Extract the (X, Y) coordinate from the center of the cell holding the provided text.  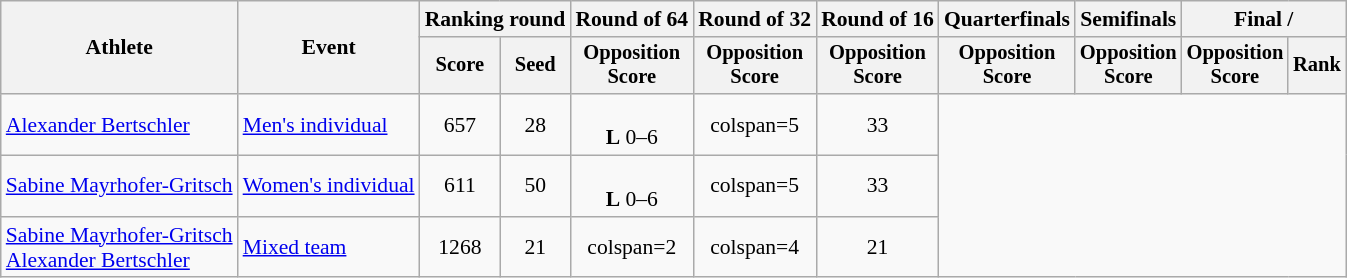
Seed (535, 66)
Sabine Mayrhofer-Gritsch (120, 186)
1268 (460, 248)
Athlete (120, 48)
Women's individual (329, 186)
Alexander Bertschler (120, 124)
Round of 64 (632, 19)
Semifinals (1128, 19)
50 (535, 186)
28 (535, 124)
Round of 16 (878, 19)
Rank (1317, 66)
657 (460, 124)
Score (460, 66)
Final / (1264, 19)
611 (460, 186)
Mixed team (329, 248)
colspan=2 (632, 248)
Event (329, 48)
Sabine Mayrhofer-GritschAlexander Bertschler (120, 248)
Round of 32 (754, 19)
colspan=4 (754, 248)
Ranking round (496, 19)
Quarterfinals (1007, 19)
Men's individual (329, 124)
